Output the [x, y] coordinate of the center of the cell containing the given text.  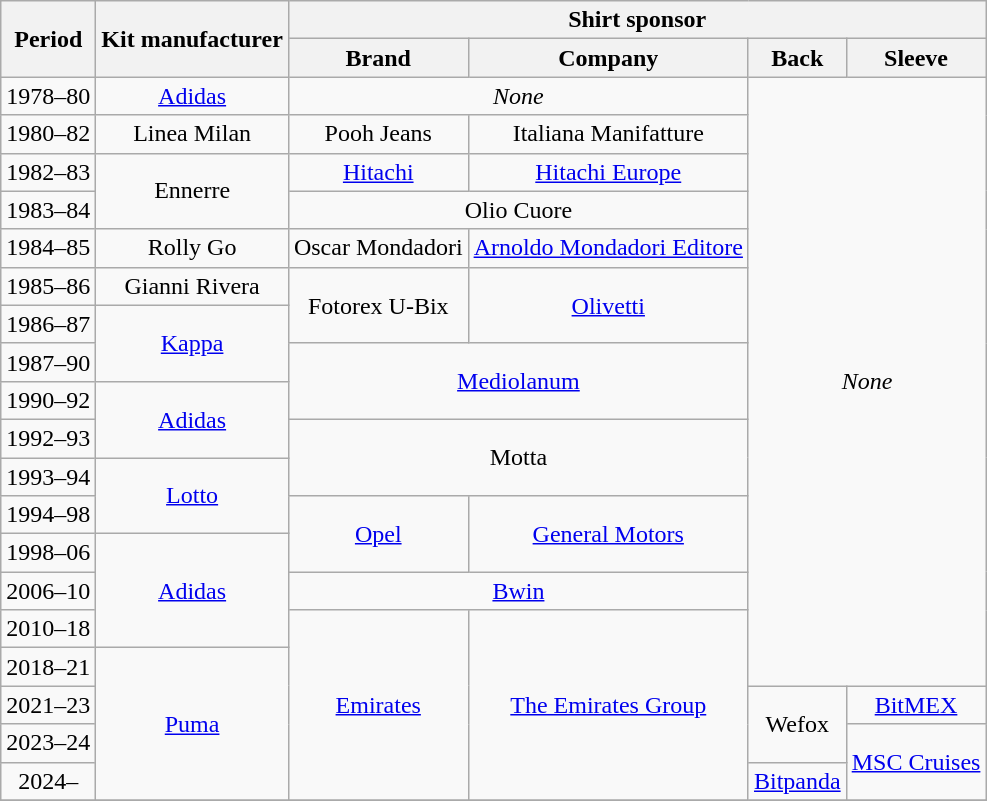
1994–98 [48, 515]
1982–83 [48, 172]
Italiana Manifatture [608, 134]
The Emirates Group [608, 705]
Opel [378, 534]
Linea Milan [192, 134]
Mediolanum [518, 381]
Rolly Go [192, 248]
Olio Cuore [518, 210]
Hitachi [378, 172]
Hitachi Europe [608, 172]
Kappa [192, 343]
Emirates [378, 705]
1983–84 [48, 210]
2024– [48, 781]
2023–24 [48, 743]
Motta [518, 457]
1980–82 [48, 134]
1986–87 [48, 324]
2006–10 [48, 591]
Brand [378, 58]
1990–92 [48, 400]
Period [48, 39]
BitMEX [916, 705]
1998–06 [48, 553]
1985–86 [48, 286]
Bwin [518, 591]
1984–85 [48, 248]
Lotto [192, 496]
Wefox [797, 724]
Back [797, 58]
Shirt sponsor [637, 20]
2010–18 [48, 629]
Olivetti [608, 305]
2021–23 [48, 705]
Sleeve [916, 58]
1993–94 [48, 477]
Pooh Jeans [378, 134]
Arnoldo Mondadori Editore [608, 248]
1987–90 [48, 362]
Kit manufacturer [192, 39]
2018–21 [48, 667]
MSC Cruises [916, 762]
Ennerre [192, 191]
1992–93 [48, 438]
Bitpanda [797, 781]
Gianni Rivera [192, 286]
Company [608, 58]
Oscar Mondadori [378, 248]
General Motors [608, 534]
Fotorex U-Bix [378, 305]
1978–80 [48, 96]
Puma [192, 724]
